Detect which cell encompasses the target text, then output its [x, y] center coordinate. 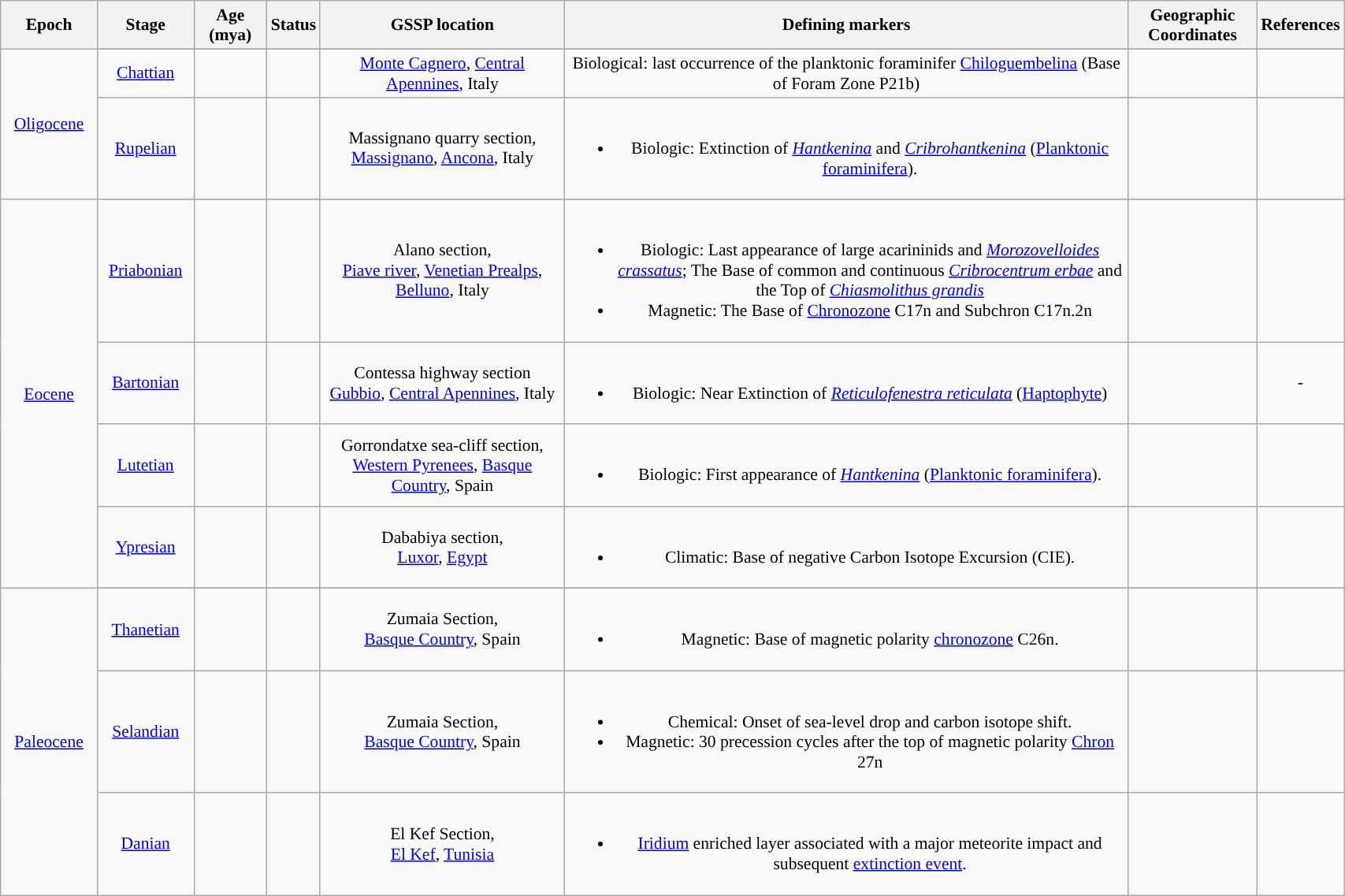
Iridium enriched layer associated with a major meteorite impact and subsequent extinction event. [846, 844]
Massignano quarry section,Massignano, Ancona, Italy [442, 148]
Climatic: Base of negative Carbon Isotope Excursion (CIE). [846, 548]
Danian [145, 844]
Magnetic: Base of magnetic polarity chronozone C26n. [846, 630]
Geographic Coordinates [1193, 25]
Ypresian [145, 548]
Oligocene [49, 125]
- [1300, 383]
Selandian [145, 731]
Gorrondatxe sea-cliff section,Western Pyrenees, Basque Country, Spain [442, 465]
Dababiya section,Luxor, Egypt [442, 548]
Defining markers [846, 25]
El Kef Section,El Kef, Tunisia [442, 844]
Lutetian [145, 465]
Biologic: First appearance of Hantkenina (Planktonic foraminifera). [846, 465]
Chemical: Onset of sea-level drop and carbon isotope shift.Magnetic: 30 precession cycles after the top of magnetic polarity Chron 27n [846, 731]
Biologic: Extinction of Hantkenina and Cribrohantkenina (Planktonic foraminifera). [846, 148]
Age (mya) [230, 25]
Chattian [145, 72]
Epoch [49, 25]
Thanetian [145, 630]
References [1300, 25]
Priabonian [145, 271]
Eocene [49, 394]
Paleocene [49, 742]
Status [294, 25]
Rupelian [145, 148]
Contessa highway sectionGubbio, Central Apennines, Italy [442, 383]
Biological: last occurrence of the planktonic foraminifer Chiloguembelina (Base of Foram Zone P21b) [846, 72]
Monte Cagnero, Central Apennines, Italy [442, 72]
Bartonian [145, 383]
GSSP location [442, 25]
Alano section,Piave river, Venetian Prealps, Belluno, Italy [442, 271]
Biologic: Near Extinction of Reticulofenestra reticulata (Haptophyte) [846, 383]
Stage [145, 25]
